For the text-containing cell, return its midpoint in [x, y] coordinate format. 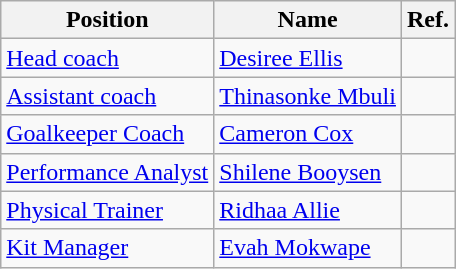
Name [308, 20]
Thinasonke Mbuli [308, 96]
Performance Analyst [108, 172]
Goalkeeper Coach [108, 134]
Physical Trainer [108, 210]
Cameron Cox [308, 134]
Kit Manager [108, 248]
Desiree Ellis [308, 58]
Ridhaa Allie [308, 210]
Evah Mokwape [308, 248]
Assistant coach [108, 96]
Ref. [428, 20]
Shilene Booysen [308, 172]
Position [108, 20]
Head coach [108, 58]
